Return the [X, Y] coordinate for the center point of the cell that contains the specified text.  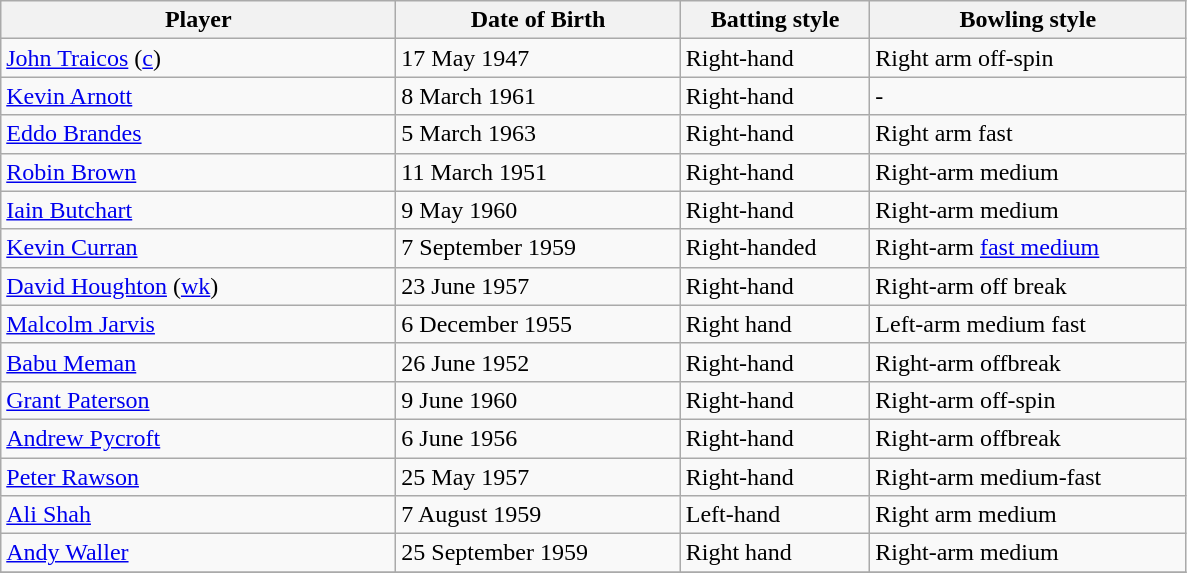
Right arm fast [1028, 134]
6 June 1956 [538, 438]
Peter Rawson [198, 477]
Iain Butchart [198, 210]
Babu Meman [198, 362]
6 December 1955 [538, 324]
Right-arm fast medium [1028, 248]
Bowling style [1028, 20]
Date of Birth [538, 20]
25 May 1957 [538, 477]
Malcolm Jarvis [198, 324]
11 March 1951 [538, 172]
7 September 1959 [538, 248]
Robin Brown [198, 172]
David Houghton (wk) [198, 286]
Right-handed [775, 248]
17 May 1947 [538, 58]
Right-arm off break [1028, 286]
23 June 1957 [538, 286]
7 August 1959 [538, 515]
Kevin Curran [198, 248]
Right arm off-spin [1028, 58]
Right-arm medium-fast [1028, 477]
9 May 1960 [538, 210]
- [1028, 96]
Eddo Brandes [198, 134]
9 June 1960 [538, 400]
5 March 1963 [538, 134]
Ali Shah [198, 515]
Andy Waller [198, 553]
Grant Paterson [198, 400]
25 September 1959 [538, 553]
Kevin Arnott [198, 96]
Left-arm medium fast [1028, 324]
26 June 1952 [538, 362]
Andrew Pycroft [198, 438]
8 March 1961 [538, 96]
Right arm medium [1028, 515]
Player [198, 20]
John Traicos (c) [198, 58]
Batting style [775, 20]
Right-arm off-spin [1028, 400]
Left-hand [775, 515]
